Provide the (X, Y) coordinate of the cell's center where the given text is located.  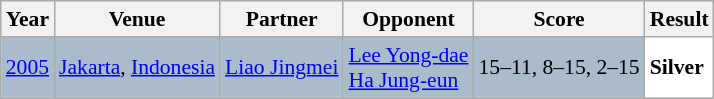
Score (560, 19)
Opponent (408, 19)
Partner (282, 19)
15–11, 8–15, 2–15 (560, 68)
Venue (137, 19)
Silver (680, 68)
Lee Yong-dae Ha Jung-eun (408, 68)
Year (28, 19)
Jakarta, Indonesia (137, 68)
2005 (28, 68)
Liao Jingmei (282, 68)
Result (680, 19)
